Identify which cell holds the provided text, then report its [x, y] central coordinate. 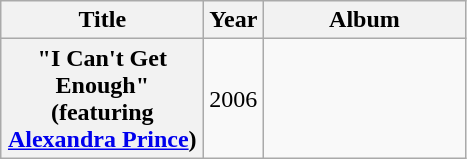
Title [102, 20]
2006 [234, 98]
"I Can't Get Enough"(featuring Alexandra Prince) [102, 98]
Year [234, 20]
Album [364, 20]
